Search for the cell housing the specified text and yield its [x, y] center coordinate. 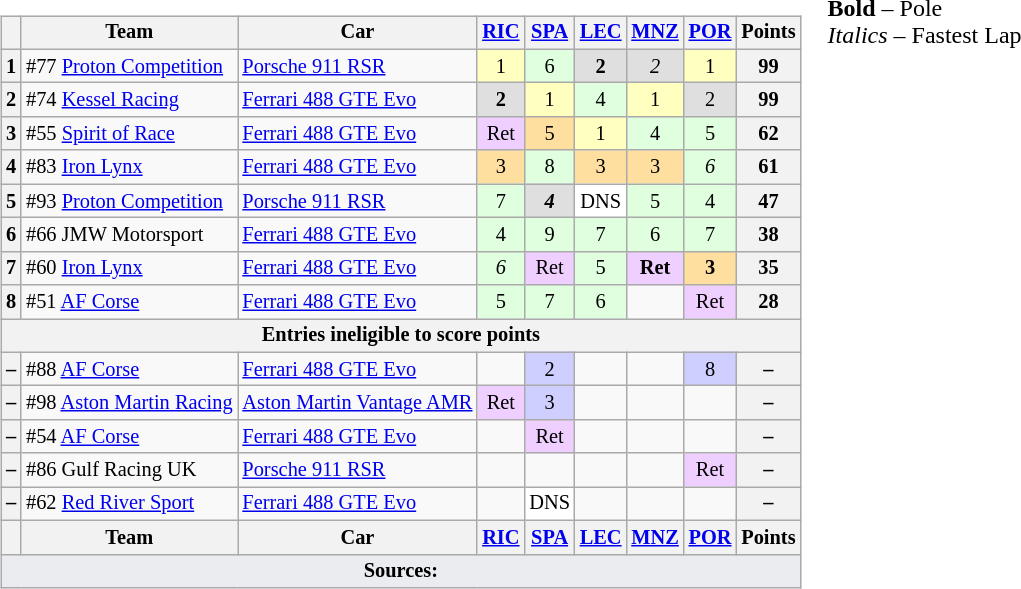
35 [768, 268]
Sources: [400, 571]
#62 Red River Sport [129, 504]
#88 AF Corse [129, 369]
#93 Proton Competition [129, 201]
#51 AF Corse [129, 302]
#77 Proton Competition [129, 66]
#83 Iron Lynx [129, 167]
#55 Spirit of Race [129, 134]
62 [768, 134]
#66 JMW Motorsport [129, 235]
Aston Martin Vantage AMR [358, 403]
Entries ineligible to score points [400, 336]
#60 Iron Lynx [129, 268]
61 [768, 167]
#98 Aston Martin Racing [129, 403]
28 [768, 302]
47 [768, 201]
9 [549, 235]
#86 Gulf Racing UK [129, 470]
#54 AF Corse [129, 437]
#74 Kessel Racing [129, 100]
38 [768, 235]
